Provide the [X, Y] coordinate of the cell's center where the given text is located.  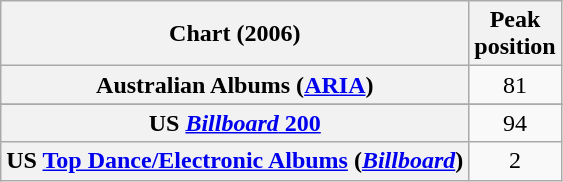
Peakposition [515, 34]
Chart (2006) [235, 34]
US Top Dance/Electronic Albums (Billboard) [235, 161]
2 [515, 161]
94 [515, 123]
US Billboard 200 [235, 123]
81 [515, 85]
Australian Albums (ARIA) [235, 85]
